Extract the [X, Y] coordinate from the center of the cell holding the provided text.  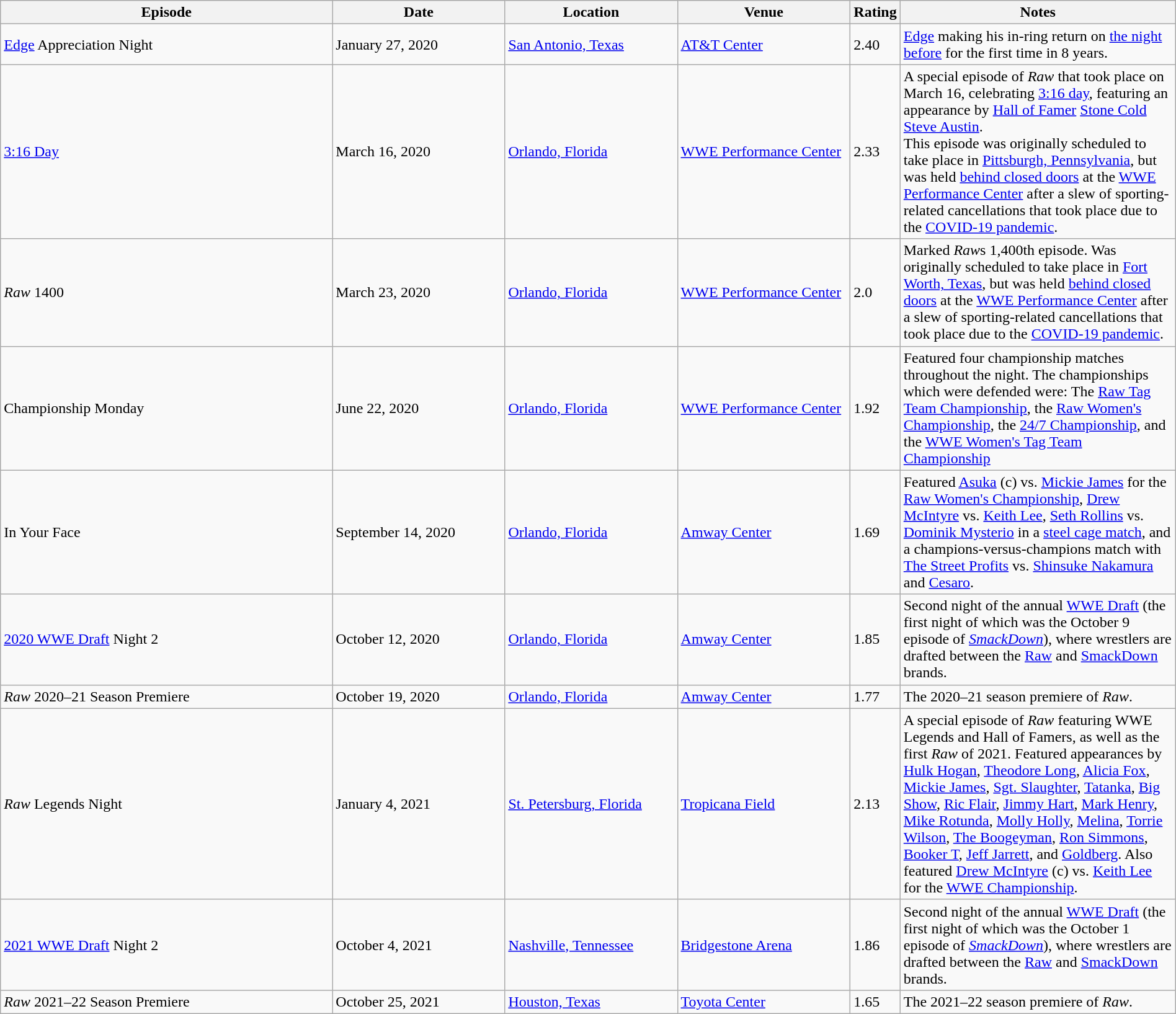
October 25, 2021 [419, 1002]
1.65 [875, 1002]
1.92 [875, 408]
September 14, 2020 [419, 532]
October 4, 2021 [419, 945]
June 22, 2020 [419, 408]
January 27, 2020 [419, 45]
San Antonio, Texas [591, 45]
St. Petersburg, Florida [591, 804]
March 16, 2020 [419, 151]
Venue [764, 12]
Championship Monday [166, 408]
2021 WWE Draft Night 2 [166, 945]
2.13 [875, 804]
Notes [1038, 12]
Raw 2021–22 Season Premiere [166, 1002]
Raw 2020–21 Season Premiere [166, 696]
In Your Face [166, 532]
Houston, Texas [591, 1002]
Date [419, 12]
March 23, 2020 [419, 293]
1.77 [875, 696]
Rating [875, 12]
1.85 [875, 639]
2.33 [875, 151]
1.86 [875, 945]
January 4, 2021 [419, 804]
2.40 [875, 45]
AT&T Center [764, 45]
Bridgestone Arena [764, 945]
Episode [166, 12]
2020 WWE Draft Night 2 [166, 639]
The 2021–22 season premiere of Raw. [1038, 1002]
Edge making his in-ring return on the night before for the first time in 8 years. [1038, 45]
Location [591, 12]
Edge Appreciation Night [166, 45]
The 2020–21 season premiere of Raw. [1038, 696]
October 19, 2020 [419, 696]
Raw 1400 [166, 293]
1.69 [875, 532]
2.0 [875, 293]
3:16 Day [166, 151]
Raw Legends Night [166, 804]
Tropicana Field [764, 804]
Toyota Center [764, 1002]
Nashville, Tennessee [591, 945]
October 12, 2020 [419, 639]
